Find where the given text appears and provide that cell's center as [X, Y] coordinate. 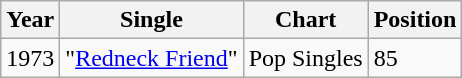
Single [152, 20]
Position [415, 20]
"Redneck Friend" [152, 58]
Year [30, 20]
85 [415, 58]
Chart [306, 20]
Pop Singles [306, 58]
1973 [30, 58]
